Scan for the cell matching the given text and deliver its [x, y] coordinate at center. 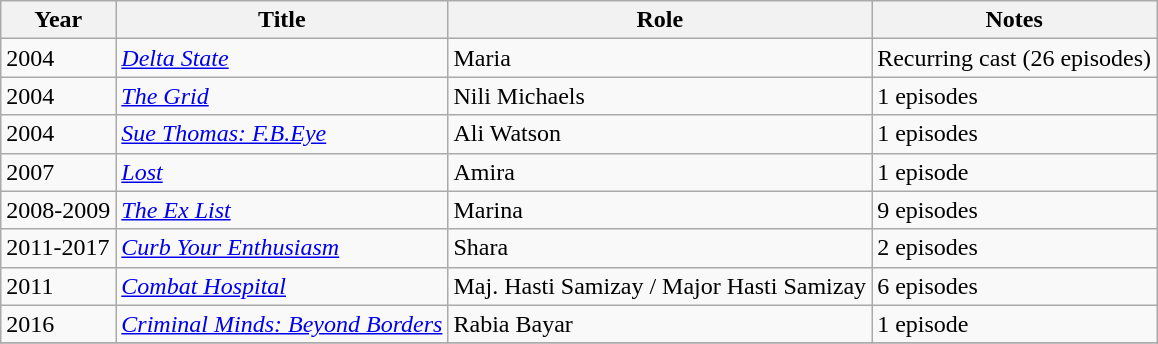
2008-2009 [58, 210]
2011-2017 [58, 248]
2011 [58, 286]
Curb Your Enthusiasm [282, 248]
Delta State [282, 58]
Combat Hospital [282, 286]
The Grid [282, 96]
Notes [1014, 20]
Year [58, 20]
6 episodes [1014, 286]
Title [282, 20]
Shara [660, 248]
Rabia Bayar [660, 324]
Marina [660, 210]
Criminal Minds: Beyond Borders [282, 324]
2 episodes [1014, 248]
Lost [282, 172]
Amira [660, 172]
The Ex List [282, 210]
Recurring cast (26 episodes) [1014, 58]
Nili Michaels [660, 96]
2007 [58, 172]
Ali Watson [660, 134]
9 episodes [1014, 210]
Maria [660, 58]
Sue Thomas: F.B.Eye [282, 134]
Maj. Hasti Samizay / Major Hasti Samizay [660, 286]
Role [660, 20]
2016 [58, 324]
